Return the [X, Y] coordinate for the center point of the cell that contains the specified text.  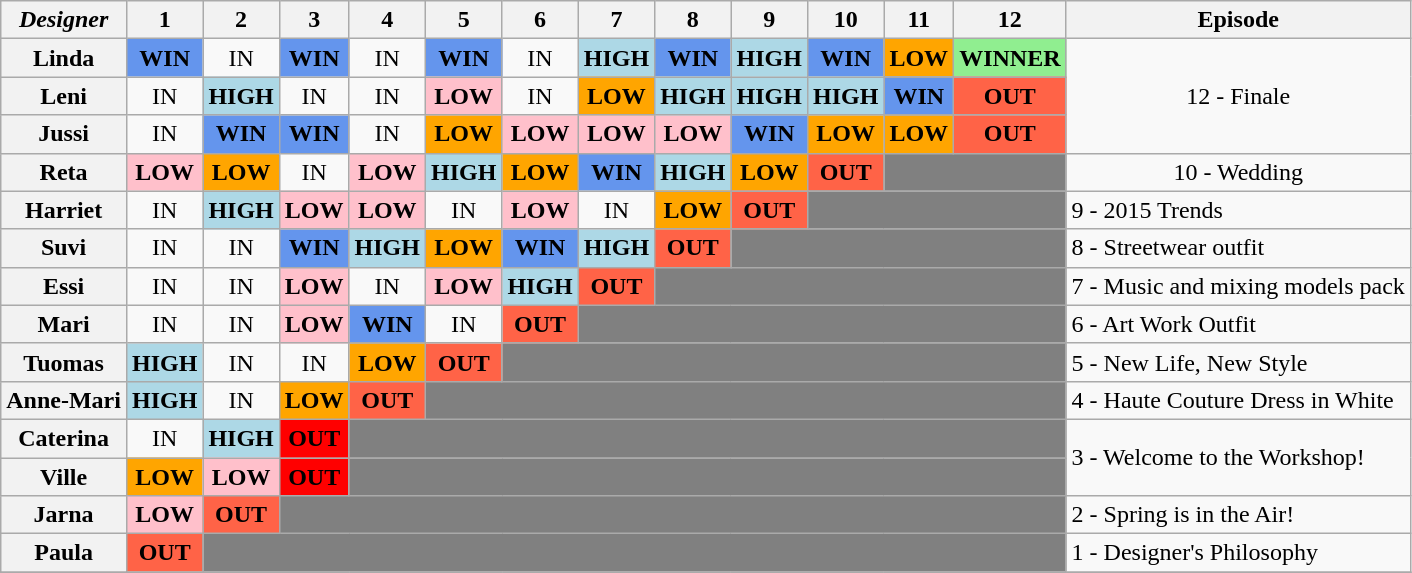
Essi [64, 286]
Ville [64, 477]
10 [845, 20]
10 - Wedding [1238, 172]
Mari [64, 324]
Jussi [64, 134]
12 - Finale [1238, 96]
3 [314, 20]
9 - 2015 Trends [1238, 210]
Suvi [64, 248]
9 [769, 20]
6 [540, 20]
Episode [1238, 20]
8 - Streetwear outfit [1238, 248]
8 [693, 20]
Designer [64, 20]
5 [463, 20]
Linda [64, 58]
Jarna [64, 515]
6 - Art Work Outfit [1238, 324]
7 [616, 20]
Leni [64, 96]
Anne-Mari [64, 400]
Reta [64, 172]
2 - Spring is in the Air! [1238, 515]
3 - Welcome to the Workshop! [1238, 457]
12 [1010, 20]
Caterina [64, 438]
WINNER [1010, 58]
5 - New Life, New Style [1238, 362]
Paula [64, 553]
2 [241, 20]
4 - Haute Couture Dress in White [1238, 400]
Tuomas [64, 362]
7 - Music and mixing models pack [1238, 286]
11 [919, 20]
Harriet [64, 210]
4 [387, 20]
1 [164, 20]
1 - Designer's Philosophy [1238, 553]
